Detect which cell encompasses the target text, then output its (X, Y) center coordinate. 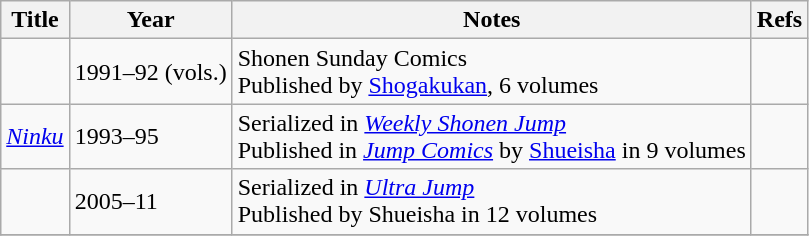
Serialized in Ultra JumpPublished by Shueisha in 12 volumes (492, 202)
Ninku (35, 136)
Title (35, 20)
Notes (492, 20)
Year (150, 20)
Refs (779, 20)
Shonen Sunday ComicsPublished by Shogakukan, 6 volumes (492, 72)
Serialized in Weekly Shonen JumpPublished in Jump Comics by Shueisha in 9 volumes (492, 136)
1991–92 (vols.) (150, 72)
2005–11 (150, 202)
1993–95 (150, 136)
